Return the [x, y] coordinate for the center point of the cell that contains the specified text.  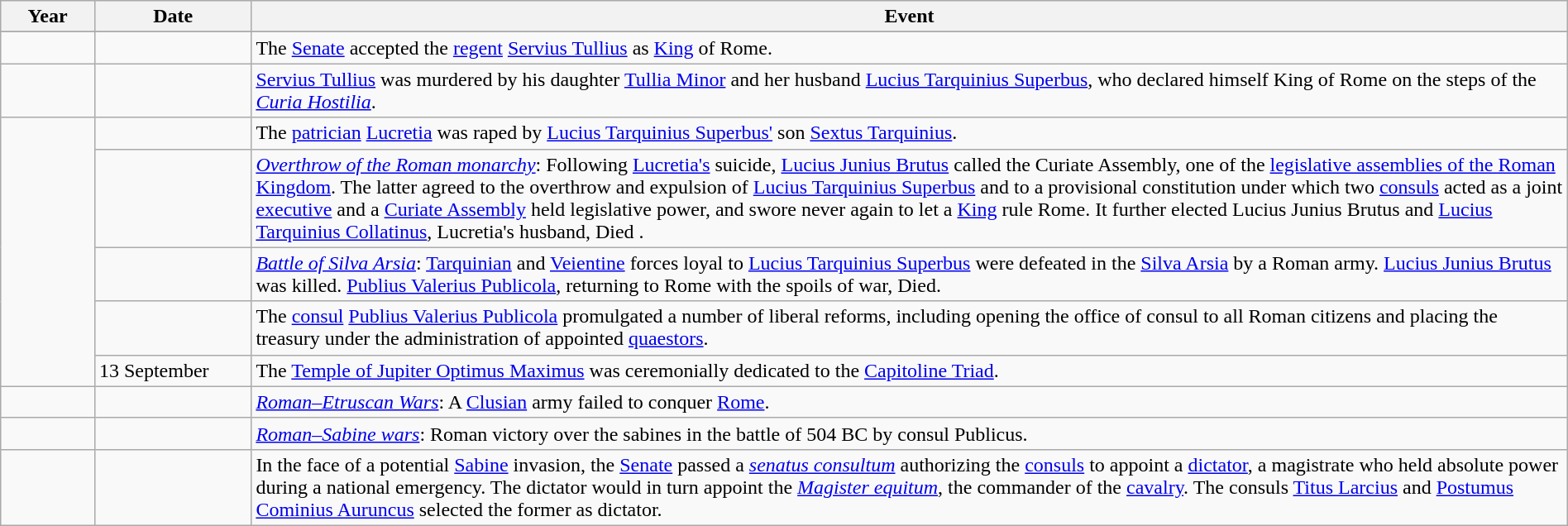
The patrician Lucretia was raped by Lucius Tarquinius Superbus' son Sextus Tarquinius. [910, 133]
Roman–Sabine wars: Roman victory over the sabines in the battle of 504 BC by consul Publicus. [910, 433]
Year [48, 17]
Date [172, 17]
The Senate accepted the regent Servius Tullius as King of Rome. [910, 48]
The Temple of Jupiter Optimus Maximus was ceremonially dedicated to the Capitoline Triad. [910, 371]
13 September [172, 371]
Event [910, 17]
Roman–Etruscan Wars: A Clusian army failed to conquer Rome. [910, 402]
